Find where the given text appears and provide that cell's center as [X, Y] coordinate. 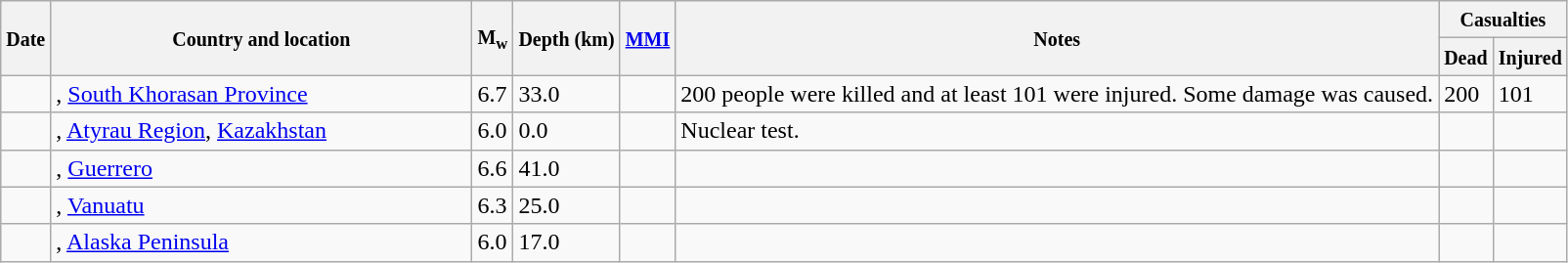
Notes [1058, 38]
, Vanuatu [262, 205]
200 [1466, 94]
Dead [1466, 57]
200 people were killed and at least 101 were injured. Some damage was caused. [1058, 94]
101 [1530, 94]
, Atyrau Region, Kazakhstan [262, 131]
Casualties [1503, 20]
41.0 [567, 168]
Injured [1530, 57]
Mw [493, 38]
, South Khorasan Province [262, 94]
0.0 [567, 131]
6.3 [493, 205]
33.0 [567, 94]
Country and location [262, 38]
17.0 [567, 242]
Nuclear test. [1058, 131]
25.0 [567, 205]
6.6 [493, 168]
Depth (km) [567, 38]
MMI [647, 38]
, Alaska Peninsula [262, 242]
Date [25, 38]
6.7 [493, 94]
, Guerrero [262, 168]
